For the text-containing cell, return its midpoint in (x, y) coordinate format. 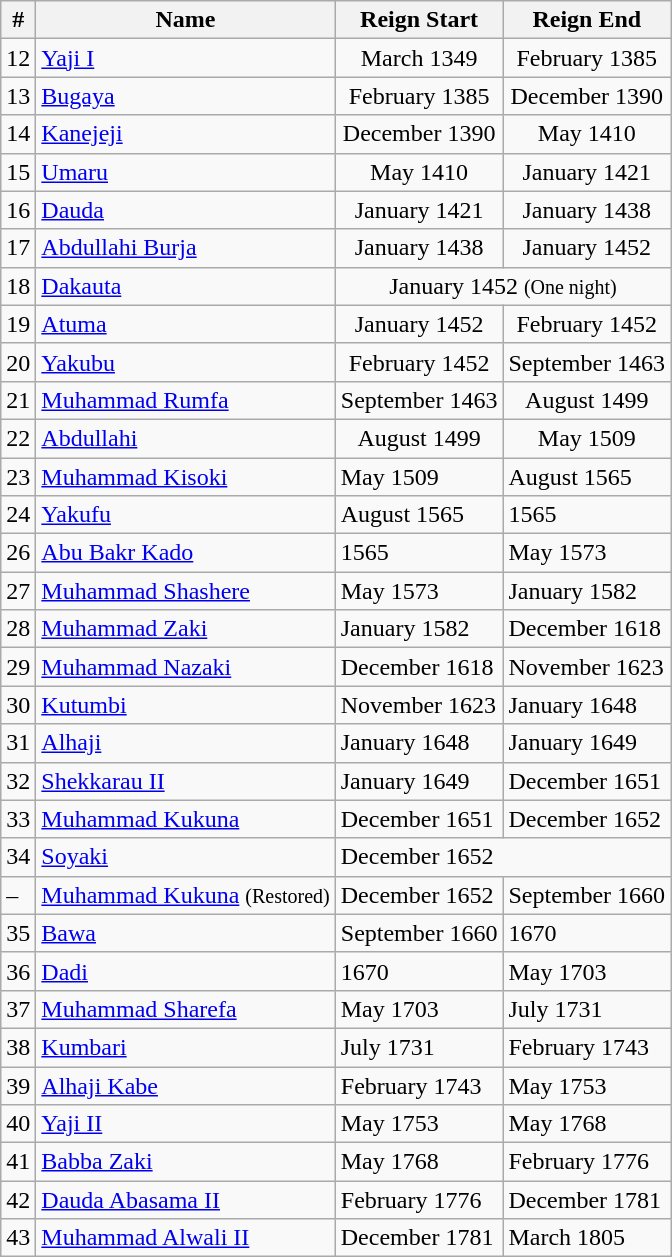
34 (18, 857)
# (18, 20)
40 (18, 1124)
Shekkarau II (186, 781)
16 (18, 210)
Name (186, 20)
Dauda (186, 210)
Kanejeji (186, 134)
Alhaji Kabe (186, 1085)
23 (18, 477)
Bugaya (186, 96)
Muhammad Kukuna (Restored) (186, 895)
33 (18, 819)
Abu Bakr Kado (186, 553)
Muhammad Sharefa (186, 1009)
March 1349 (419, 58)
Umaru (186, 172)
Dadi (186, 971)
32 (18, 781)
Muhammad Alwali II (186, 1238)
Reign End (587, 20)
38 (18, 1047)
Muhammad Kukuna (186, 819)
24 (18, 515)
42 (18, 1200)
Kumbari (186, 1047)
Reign Start (419, 20)
22 (18, 438)
Alhaji (186, 743)
21 (18, 400)
Dauda Abasama II (186, 1200)
Soyaki (186, 857)
18 (18, 286)
37 (18, 1009)
30 (18, 705)
35 (18, 933)
January 1452 (One night) (502, 286)
Yaji I (186, 58)
27 (18, 591)
31 (18, 743)
Muhammad Nazaki (186, 667)
Kutumbi (186, 705)
Abdullahi Burja (186, 248)
29 (18, 667)
Yakufu (186, 515)
17 (18, 248)
12 (18, 58)
20 (18, 362)
Yakubu (186, 362)
Muhammad Rumfa (186, 400)
13 (18, 96)
36 (18, 971)
March 1805 (587, 1238)
26 (18, 553)
Babba Zaki (186, 1162)
Muhammad Kisoki (186, 477)
Bawa (186, 933)
Muhammad Zaki (186, 629)
39 (18, 1085)
Abdullahi (186, 438)
Muhammad Shashere (186, 591)
41 (18, 1162)
Yaji II (186, 1124)
14 (18, 134)
15 (18, 172)
– (18, 895)
19 (18, 324)
43 (18, 1238)
28 (18, 629)
Dakauta (186, 286)
Atuma (186, 324)
